For the text-containing cell, return its midpoint in [x, y] coordinate format. 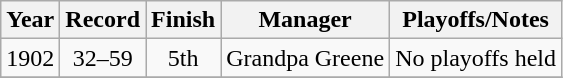
No playoffs held [476, 58]
Year [30, 20]
Record [103, 20]
Grandpa Greene [306, 58]
32–59 [103, 58]
Manager [306, 20]
Finish [184, 20]
5th [184, 58]
Playoffs/Notes [476, 20]
1902 [30, 58]
